Pinpoint the cell where the given text exists, returning its [x, y] midpoint coordinate. 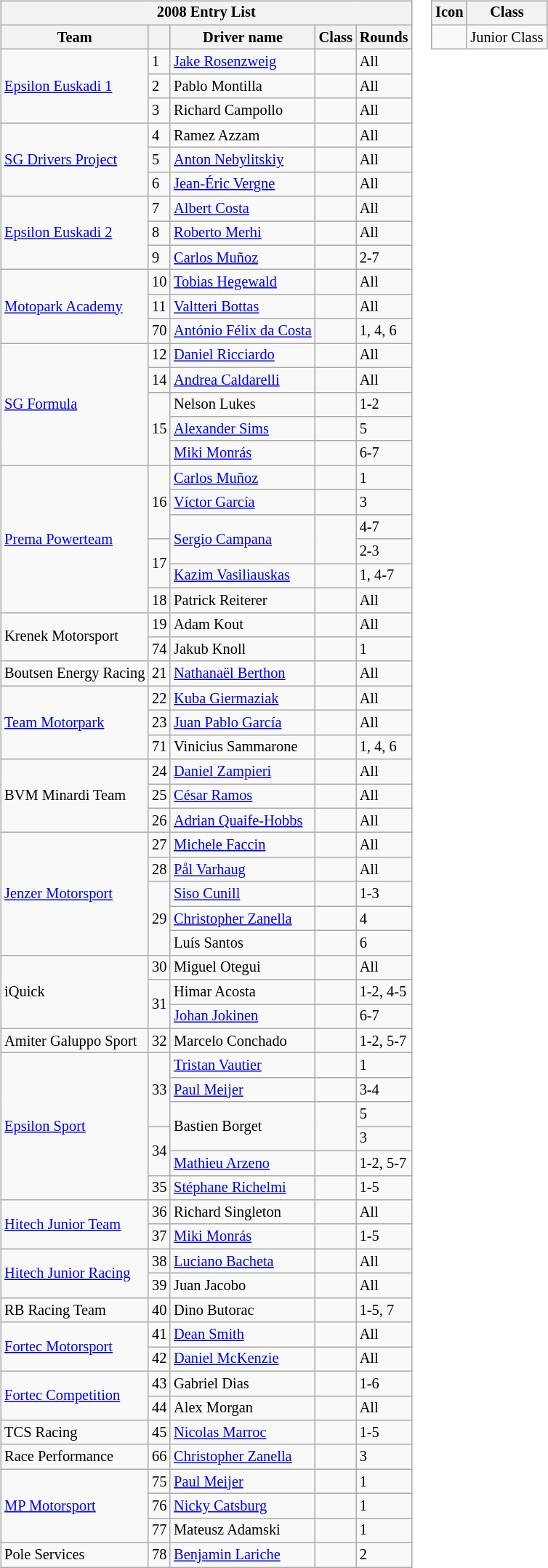
39 [159, 1286]
36 [159, 1212]
Krenek Motorsport [74, 637]
BVM Minardi Team [74, 796]
76 [159, 1506]
11 [159, 307]
Team [74, 37]
2008 Entry List [206, 13]
8 [159, 233]
Siso Cunill [243, 894]
75 [159, 1481]
1-2, 4-5 [384, 992]
1, 4-7 [384, 576]
Adam Kout [243, 625]
29 [159, 918]
Stéphane Richelmi [243, 1188]
27 [159, 845]
45 [159, 1433]
Hitech Junior Team [74, 1225]
Himar Acosta [243, 992]
Valtteri Bottas [243, 307]
Epsilon Sport [74, 1127]
41 [159, 1335]
Juan Pablo García [243, 723]
21 [159, 673]
Daniel Ricciardo [243, 356]
Prema Powerteam [74, 539]
Richard Singleton [243, 1212]
Richard Campollo [243, 111]
Mathieu Arzeno [243, 1163]
Amiter Galuppo Sport [74, 1041]
26 [159, 820]
74 [159, 649]
70 [159, 331]
Icon [449, 13]
17 [159, 563]
19 [159, 625]
33 [159, 1089]
Patrick Reiterer [243, 600]
Ramez Azzam [243, 135]
Boutsen Energy Racing [74, 673]
7 [159, 209]
2-7 [384, 257]
Kuba Giermaziak [243, 698]
Gabriel Dias [243, 1383]
Tobias Hegewald [243, 282]
35 [159, 1188]
Pablo Montilla [243, 87]
43 [159, 1383]
Anton Nebylitskiy [243, 160]
31 [159, 1004]
Nelson Lukes [243, 404]
Jakub Knoll [243, 649]
SG Formula [74, 404]
António Félix da Costa [243, 331]
Motopark Academy [74, 307]
Nathanaël Berthon [243, 673]
Miguel Otegui [243, 967]
Jenzer Motorsport [74, 894]
César Ramos [243, 796]
4-7 [384, 527]
25 [159, 796]
1-3 [384, 894]
Juan Jacobo [243, 1286]
Dean Smith [243, 1335]
28 [159, 870]
1-6 [384, 1383]
Fortec Motorsport [74, 1347]
66 [159, 1457]
Epsilon Euskadi 2 [74, 233]
Nicky Catsburg [243, 1506]
37 [159, 1236]
Kazim Vasiliauskas [243, 576]
Rounds [384, 37]
42 [159, 1359]
Luís Santos [243, 943]
Tristan Vautier [243, 1065]
Mateusz Adamski [243, 1530]
iQuick [74, 992]
24 [159, 772]
Alex Morgan [243, 1408]
32 [159, 1041]
Bastien Borget [243, 1126]
Benjamin Lariche [243, 1555]
Roberto Merhi [243, 233]
30 [159, 967]
Michele Faccin [243, 845]
Race Performance [74, 1457]
Víctor García [243, 503]
1-2 [384, 404]
Sergio Campana [243, 538]
Alexander Sims [243, 429]
Marcelo Conchado [243, 1041]
MP Motorsport [74, 1505]
34 [159, 1151]
Jake Rosenzweig [243, 62]
15 [159, 429]
Albert Costa [243, 209]
Epsilon Euskadi 1 [74, 86]
Dino Butorac [243, 1310]
Pål Varhaug [243, 870]
40 [159, 1310]
Vinicius Sammarone [243, 747]
SG Drivers Project [74, 160]
12 [159, 356]
Team Motorpark [74, 723]
23 [159, 723]
2-3 [384, 551]
Hitech Junior Racing [74, 1273]
9 [159, 257]
Andrea Caldarelli [243, 380]
71 [159, 747]
Adrian Quaife-Hobbs [243, 820]
3-4 [384, 1090]
14 [159, 380]
22 [159, 698]
Daniel Zampieri [243, 772]
44 [159, 1408]
TCS Racing [74, 1433]
RB Racing Team [74, 1310]
10 [159, 282]
78 [159, 1555]
18 [159, 600]
Junior Class [507, 37]
Fortec Competition [74, 1395]
Daniel McKenzie [243, 1359]
77 [159, 1530]
1-5, 7 [384, 1310]
Johan Jokinen [243, 1017]
Driver name [243, 37]
Nicolas Marroc [243, 1433]
16 [159, 502]
38 [159, 1261]
Pole Services [74, 1555]
Luciano Bacheta [243, 1261]
Jean-Éric Vergne [243, 184]
